Extract the (x, y) coordinate from the center of the cell holding the provided text.  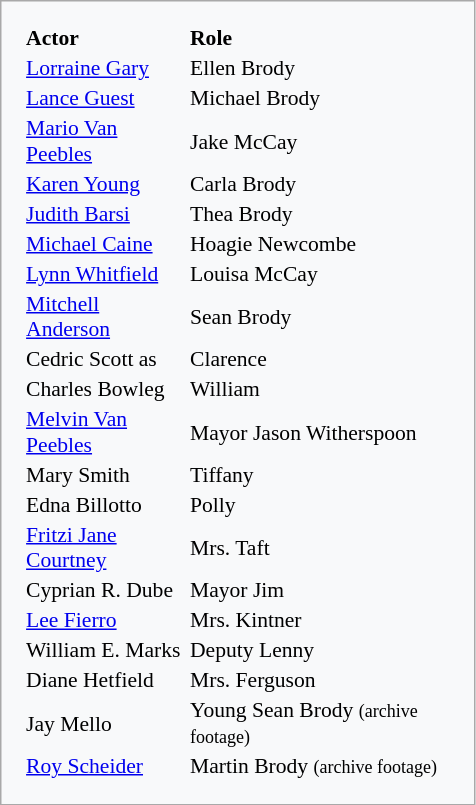
Louisa McCay (320, 274)
Young Sean Brody (archive footage) (320, 724)
Jay Mello (106, 724)
Mary Smith (106, 475)
Lance Guest (106, 99)
Fritzi Jane Courtney (106, 548)
Lynn Whitfield (106, 274)
Martin Brody (archive footage) (320, 766)
Diane Hetfield (106, 681)
Role (320, 39)
Lee Fierro (106, 621)
Carla Brody (320, 184)
Thea Brody (320, 214)
William (320, 390)
Edna Billotto (106, 505)
Melvin Van Peebles (106, 433)
William E. Marks (106, 651)
Clarence (320, 360)
Tiffany (320, 475)
Actor (106, 39)
Cyprian R. Dube (106, 591)
Mrs. Taft (320, 548)
Mayor Jim (320, 591)
Mario Van Peebles (106, 142)
Cedric Scott as (106, 360)
Hoagie Newcombe (320, 244)
Karen Young (106, 184)
Michael Brody (320, 99)
Charles Bowleg (106, 390)
Mrs. Kintner (320, 621)
Mayor Jason Witherspoon (320, 433)
Jake McCay (320, 142)
Polly (320, 505)
Deputy Lenny (320, 651)
Roy Scheider (106, 766)
Judith Barsi (106, 214)
Michael Caine (106, 244)
Mitchell Anderson (106, 317)
Ellen Brody (320, 69)
Lorraine Gary (106, 69)
Sean Brody (320, 317)
Mrs. Ferguson (320, 681)
